Detect which cell encompasses the target text, then output its (x, y) center coordinate. 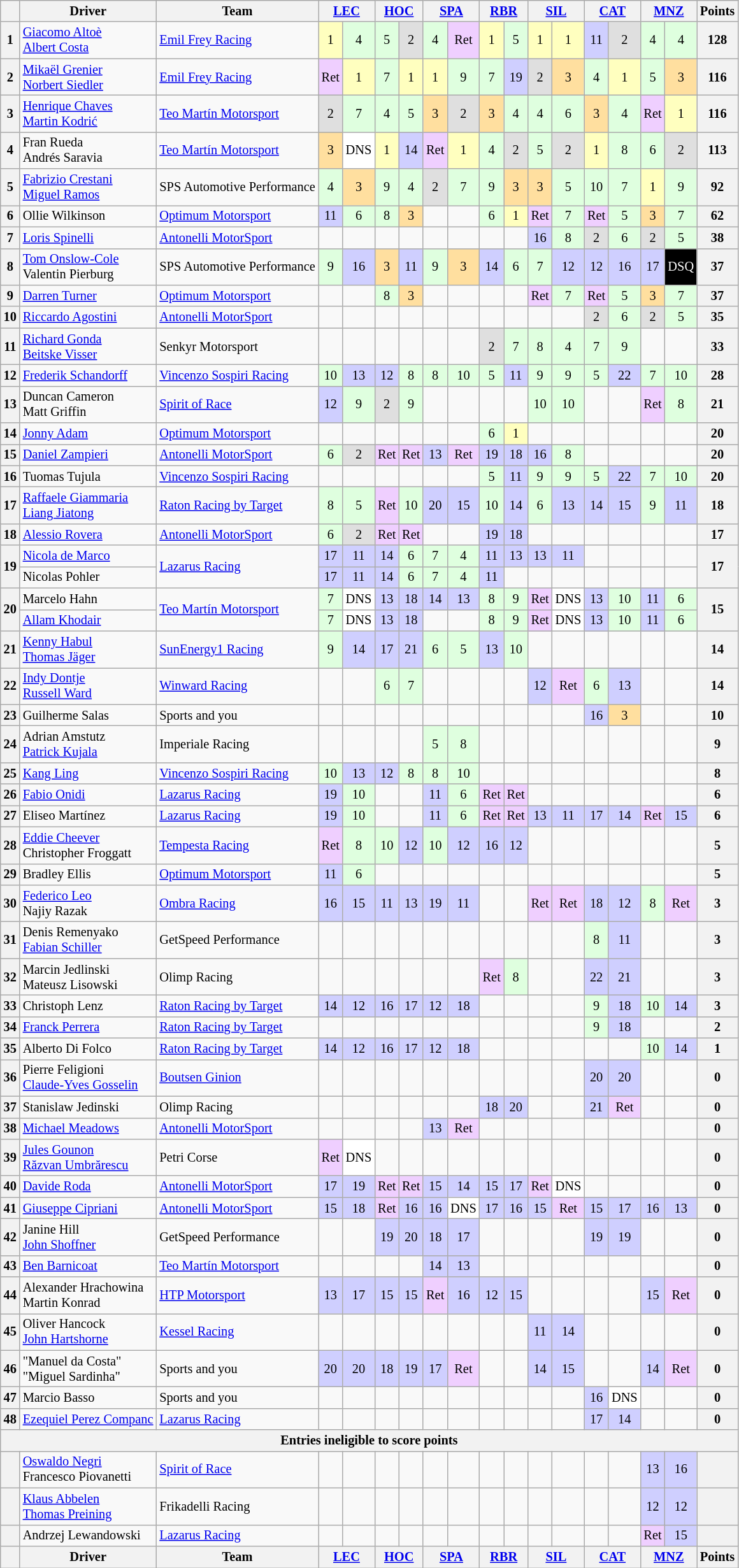
Fabio Onidi (88, 795)
Mikaël Grenier Norbert Siedler (88, 77)
Richard Gonda Beitske Visser (88, 346)
Frikadelli Racing (237, 1506)
Kang Ling (88, 773)
SunEnergy1 Racing (237, 649)
DSQ (681, 267)
23 (10, 715)
Jules Gounon Răzvan Umbrărescu (88, 1157)
Eliseo Martínez (88, 816)
"Manuel da Costa" "Miguel Sardinha" (88, 1369)
30 (10, 903)
36 (10, 1078)
Ombra Racing (237, 903)
Ben Barnicoat (88, 1266)
32 (10, 977)
44 (10, 1295)
Winward Racing (237, 686)
Riccardo Agostini (88, 317)
Jonny Adam (88, 434)
47 (10, 1398)
Frederik Schandorff (88, 375)
Kessel Racing (237, 1332)
Ollie Wilkinson (88, 216)
Stanislaw Jedinski (88, 1107)
Michael Meadows (88, 1129)
Tuomas Tujula (88, 476)
29 (10, 874)
25 (10, 773)
46 (10, 1369)
Alessio Rovera (88, 534)
Indy Dontje Russell Ward (88, 686)
Fabrizio Crestani Miguel Ramos (88, 187)
43 (10, 1266)
27 (10, 816)
45 (10, 1332)
Henrique Chaves Martin Kodrić (88, 113)
41 (10, 1208)
Marcio Basso (88, 1398)
24 (10, 744)
Boutsen Ginion (237, 1078)
Klaus Abbelen Thomas Preining (88, 1506)
42 (10, 1237)
Kenny Habul Thomas Jäger (88, 649)
Franck Perrera (88, 1027)
Senkyr Motorsport (237, 346)
31 (10, 940)
92 (717, 187)
Raffaele Giammaria Liang Jiatong (88, 505)
Duncan Cameron Matt Griffin (88, 404)
Darren Turner (88, 296)
Marcelo Hahn (88, 599)
Nicola de Marco (88, 556)
Alexander Hrachowina Martin Konrad (88, 1295)
26 (10, 795)
Entries ineligible to score points (369, 1441)
Petri Corse (237, 1157)
113 (717, 150)
Giacomo Altoè Albert Costa (88, 40)
Nicolas Pohler (88, 577)
Oswaldo Negri Francesco Piovanetti (88, 1469)
HTP Motorsport (237, 1295)
Alberto Di Folco (88, 1049)
Imperiale Racing (237, 744)
Marcin Jedlinski Mateusz Lisowski (88, 977)
Guilherme Salas (88, 715)
Bradley Ellis (88, 874)
Denis Remenyako Fabian Schiller (88, 940)
Christoph Lenz (88, 1006)
Eddie Cheever Christopher Froggatt (88, 845)
Loris Spinelli (88, 238)
Oliver Hancock John Hartshorne (88, 1332)
Ezequiel Perez Companc (88, 1419)
Daniel Zampieri (88, 455)
Federico Leo Najiy Razak (88, 903)
Tempesta Racing (237, 845)
39 (10, 1157)
Adrian Amstutz Patrick Kujala (88, 744)
48 (10, 1419)
62 (717, 216)
Tom Onslow-Cole Valentin Pierburg (88, 267)
Janine Hill John Shoffner (88, 1237)
Pierre Feligioni Claude-Yves Gosselin (88, 1078)
Davide Roda (88, 1187)
34 (10, 1027)
Fran Rueda Andrés Saravia (88, 150)
Giuseppe Cipriani (88, 1208)
40 (10, 1187)
128 (717, 40)
Allam Khodair (88, 620)
Andrzej Lewandowski (88, 1536)
